Extract the (X, Y) coordinate from the center of the cell holding the provided text.  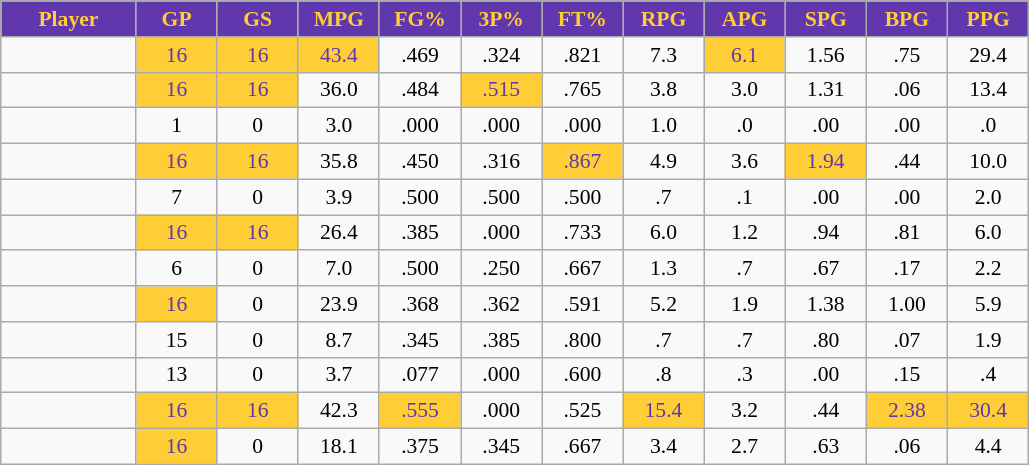
4.9 (664, 162)
1.94 (826, 162)
7 (176, 197)
.515 (502, 90)
.250 (502, 269)
5.9 (988, 304)
6.1 (744, 55)
13 (176, 375)
2.38 (906, 411)
3.7 (338, 375)
1.38 (826, 304)
.80 (826, 340)
.3 (744, 375)
.75 (906, 55)
1.3 (664, 269)
.821 (582, 55)
.591 (582, 304)
.077 (420, 375)
BPG (906, 19)
.867 (582, 162)
.469 (420, 55)
Player (68, 19)
18.1 (338, 447)
2.2 (988, 269)
.94 (826, 233)
3.6 (744, 162)
.8 (664, 375)
43.4 (338, 55)
23.9 (338, 304)
30.4 (988, 411)
7.3 (664, 55)
6 (176, 269)
.316 (502, 162)
.17 (906, 269)
.4 (988, 375)
.450 (420, 162)
10.0 (988, 162)
.324 (502, 55)
RPG (664, 19)
36.0 (338, 90)
1.2 (744, 233)
4.4 (988, 447)
.800 (582, 340)
.733 (582, 233)
.63 (826, 447)
26.4 (338, 233)
15 (176, 340)
15.4 (664, 411)
7.0 (338, 269)
.368 (420, 304)
42.3 (338, 411)
2.0 (988, 197)
35.8 (338, 162)
PPG (988, 19)
1.56 (826, 55)
.600 (582, 375)
.67 (826, 269)
1 (176, 126)
.1 (744, 197)
MPG (338, 19)
3.2 (744, 411)
.525 (582, 411)
.484 (420, 90)
.375 (420, 447)
5.2 (664, 304)
3.8 (664, 90)
APG (744, 19)
2.7 (744, 447)
SPG (826, 19)
3.4 (664, 447)
8.7 (338, 340)
3P% (502, 19)
.555 (420, 411)
.81 (906, 233)
3.9 (338, 197)
.765 (582, 90)
1.31 (826, 90)
.362 (502, 304)
1.0 (664, 126)
1.00 (906, 304)
13.4 (988, 90)
.15 (906, 375)
29.4 (988, 55)
FG% (420, 19)
FT% (582, 19)
.07 (906, 340)
GP (176, 19)
GS (258, 19)
